Scan for the cell matching the given text and deliver its [x, y] coordinate at center. 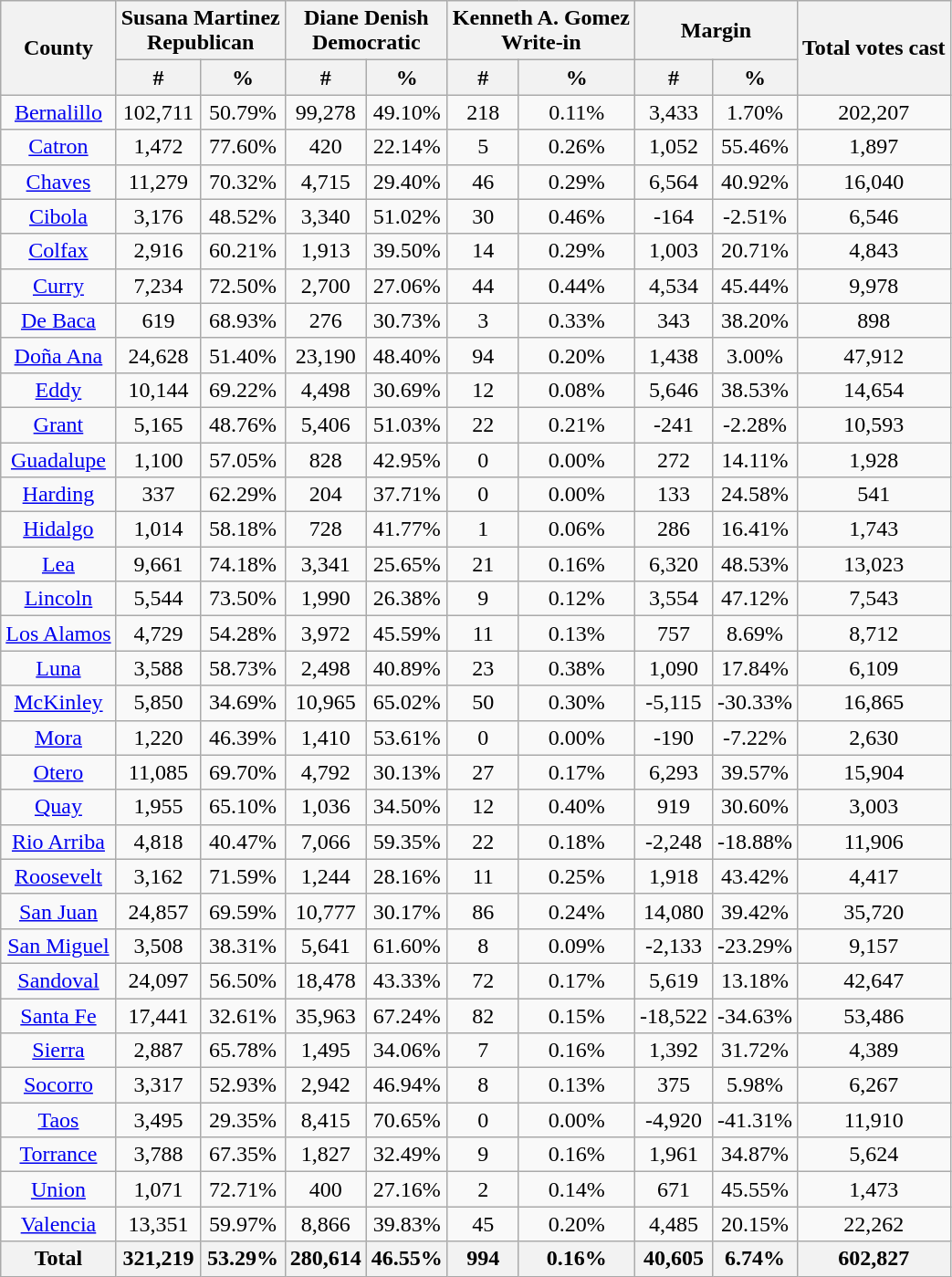
37.71% [407, 495]
62.29% [243, 495]
43.33% [407, 980]
3.00% [754, 355]
20.71% [754, 251]
0.40% [577, 807]
0.14% [577, 1189]
Guadalupe [58, 459]
56.50% [243, 980]
-34.63% [754, 1016]
1,014 [159, 529]
13.18% [754, 980]
17,441 [159, 1016]
50.79% [243, 112]
Diane DenishDemocratic [366, 31]
24,857 [159, 911]
40,605 [674, 1259]
27 [483, 772]
51.03% [407, 424]
6,267 [874, 1085]
2,498 [325, 668]
72 [483, 980]
Eddy [58, 390]
40.92% [754, 182]
32.61% [243, 1016]
Valencia [58, 1224]
59.35% [407, 842]
30.60% [754, 807]
5,165 [159, 424]
2,942 [325, 1085]
4,498 [325, 390]
6,293 [674, 772]
55.46% [754, 147]
3,341 [325, 564]
420 [325, 147]
321,219 [159, 1259]
94 [483, 355]
16.41% [754, 529]
35,963 [325, 1016]
Roosevelt [58, 876]
46.39% [243, 738]
38.31% [243, 946]
70.65% [407, 1120]
77.60% [243, 147]
Susana MartinezRepublican [201, 31]
39.57% [754, 772]
3,588 [159, 668]
1,472 [159, 147]
16,865 [874, 703]
71.59% [243, 876]
58.73% [243, 668]
-164 [674, 216]
24,628 [159, 355]
337 [159, 495]
53.29% [243, 1259]
9,157 [874, 946]
0.46% [577, 216]
72.50% [243, 286]
2,630 [874, 738]
-4,920 [674, 1120]
30 [483, 216]
-2,133 [674, 946]
42,647 [874, 980]
6,320 [674, 564]
Luna [58, 668]
67.35% [243, 1155]
82 [483, 1016]
-241 [674, 424]
De Baca [58, 320]
46 [483, 182]
22,262 [874, 1224]
6,564 [674, 182]
65.78% [243, 1051]
280,614 [325, 1259]
Harding [58, 495]
0.15% [577, 1016]
1,090 [674, 668]
1.70% [754, 112]
44 [483, 286]
3,554 [674, 599]
54.28% [243, 633]
34.87% [754, 1155]
7,066 [325, 842]
218 [483, 112]
-23.29% [754, 946]
39.83% [407, 1224]
0.18% [577, 842]
70.32% [243, 182]
3,788 [159, 1155]
Colfax [58, 251]
5,641 [325, 946]
14.11% [754, 459]
400 [325, 1189]
48.40% [407, 355]
757 [674, 633]
8,712 [874, 633]
1,955 [159, 807]
45.44% [754, 286]
1,244 [325, 876]
5,850 [159, 703]
3,317 [159, 1085]
48.53% [754, 564]
0.26% [577, 147]
4,729 [159, 633]
-41.31% [754, 1120]
43.42% [754, 876]
-2.28% [754, 424]
34.69% [243, 703]
1,052 [674, 147]
Mora [58, 738]
375 [674, 1085]
276 [325, 320]
29.40% [407, 182]
5,406 [325, 424]
40.47% [243, 842]
4,485 [674, 1224]
1,897 [874, 147]
27.06% [407, 286]
68.93% [243, 320]
3 [483, 320]
Sierra [58, 1051]
6,546 [874, 216]
2 [483, 1189]
898 [874, 320]
4,389 [874, 1051]
1,220 [159, 738]
34.06% [407, 1051]
1,036 [325, 807]
0.38% [577, 668]
38.20% [754, 320]
541 [874, 495]
0.11% [577, 112]
Torrance [58, 1155]
1,438 [674, 355]
2,700 [325, 286]
2,916 [159, 251]
San Juan [58, 911]
Chaves [58, 182]
Otero [58, 772]
4,818 [159, 842]
5,646 [674, 390]
0.25% [577, 876]
11,085 [159, 772]
0.30% [577, 703]
46.94% [407, 1085]
50 [483, 703]
59.97% [243, 1224]
2,887 [159, 1051]
Margin [716, 31]
3,495 [159, 1120]
72.71% [243, 1189]
Socorro [58, 1085]
38.53% [754, 390]
-30.33% [754, 703]
1,003 [674, 251]
48.76% [243, 424]
69.59% [243, 911]
1,990 [325, 599]
San Miguel [58, 946]
60.21% [243, 251]
47,912 [874, 355]
3,340 [325, 216]
1,918 [674, 876]
86 [483, 911]
Doña Ana [58, 355]
11,906 [874, 842]
Rio Arriba [58, 842]
14,654 [874, 390]
16,040 [874, 182]
5 [483, 147]
10,144 [159, 390]
6.74% [754, 1259]
15,904 [874, 772]
3,003 [874, 807]
0.12% [577, 599]
65.10% [243, 807]
29.35% [243, 1120]
4,792 [325, 772]
30.73% [407, 320]
McKinley [58, 703]
21 [483, 564]
Curry [58, 286]
6,109 [874, 668]
5,619 [674, 980]
602,827 [874, 1259]
-5,115 [674, 703]
0.21% [577, 424]
23,190 [325, 355]
35,720 [874, 911]
Cibola [58, 216]
39.50% [407, 251]
45.59% [407, 633]
1,961 [674, 1155]
53,486 [874, 1016]
0.08% [577, 390]
53.61% [407, 738]
73.50% [243, 599]
1,071 [159, 1189]
18,478 [325, 980]
13,351 [159, 1224]
11,910 [874, 1120]
24,097 [159, 980]
3,508 [159, 946]
1,100 [159, 459]
8,415 [325, 1120]
671 [674, 1189]
204 [325, 495]
14,080 [674, 911]
1 [483, 529]
45.55% [754, 1189]
8.69% [754, 633]
67.24% [407, 1016]
14 [483, 251]
1,495 [325, 1051]
1,827 [325, 1155]
Hidalgo [58, 529]
Bernalillo [58, 112]
Kenneth A. GomezWrite-in [540, 31]
45 [483, 1224]
-190 [674, 738]
57.05% [243, 459]
3,433 [674, 112]
5.98% [754, 1085]
Quay [58, 807]
39.42% [754, 911]
343 [674, 320]
26.38% [407, 599]
32.49% [407, 1155]
272 [674, 459]
69.22% [243, 390]
7 [483, 1051]
51.02% [407, 216]
-2,248 [674, 842]
47.12% [754, 599]
Lea [58, 564]
30.13% [407, 772]
994 [483, 1259]
5,624 [874, 1155]
30.17% [407, 911]
24.58% [754, 495]
65.02% [407, 703]
9,661 [159, 564]
1,743 [874, 529]
58.18% [243, 529]
0.33% [577, 320]
Santa Fe [58, 1016]
Catron [58, 147]
4,715 [325, 182]
10,777 [325, 911]
10,593 [874, 424]
74.18% [243, 564]
133 [674, 495]
Total votes cast [874, 47]
31.72% [754, 1051]
-2.51% [754, 216]
69.70% [243, 772]
5,544 [159, 599]
Sandoval [58, 980]
202,207 [874, 112]
728 [325, 529]
0.44% [577, 286]
41.77% [407, 529]
99,278 [325, 112]
-18,522 [674, 1016]
Grant [58, 424]
34.50% [407, 807]
61.60% [407, 946]
3,972 [325, 633]
3,176 [159, 216]
13,023 [874, 564]
7,234 [159, 286]
48.52% [243, 216]
25.65% [407, 564]
10,965 [325, 703]
1,410 [325, 738]
-18.88% [754, 842]
1,913 [325, 251]
0.09% [577, 946]
20.15% [754, 1224]
1,392 [674, 1051]
4,534 [674, 286]
919 [674, 807]
-7.22% [754, 738]
23 [483, 668]
4,843 [874, 251]
County [58, 47]
0.06% [577, 529]
17.84% [754, 668]
46.55% [407, 1259]
42.95% [407, 459]
Lincoln [58, 599]
Total [58, 1259]
4,417 [874, 876]
1,928 [874, 459]
22.14% [407, 147]
828 [325, 459]
286 [674, 529]
1,473 [874, 1189]
102,711 [159, 112]
Los Alamos [58, 633]
11,279 [159, 182]
27.16% [407, 1189]
51.40% [243, 355]
49.10% [407, 112]
9,978 [874, 286]
7,543 [874, 599]
619 [159, 320]
8,866 [325, 1224]
Union [58, 1189]
0.24% [577, 911]
52.93% [243, 1085]
Taos [58, 1120]
3,162 [159, 876]
28.16% [407, 876]
30.69% [407, 390]
40.89% [407, 668]
